Extract the (X, Y) coordinate from the center of the cell holding the provided text.  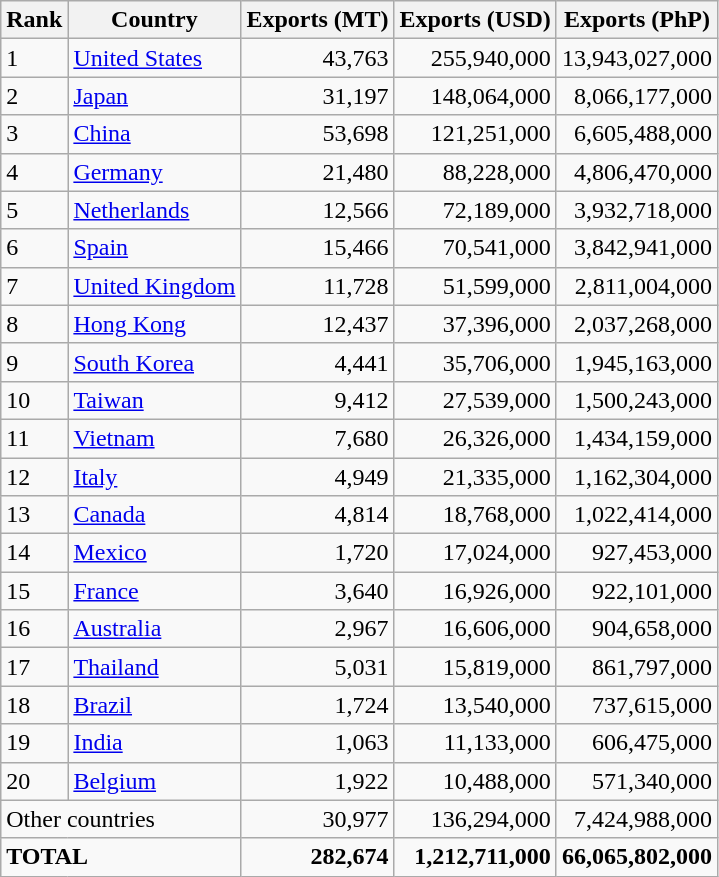
Rank (34, 20)
Hong Kong (154, 324)
3,842,941,000 (636, 248)
255,940,000 (475, 58)
14 (34, 553)
12 (34, 477)
4 (34, 172)
11,133,000 (475, 743)
15,466 (318, 248)
5 (34, 210)
6 (34, 248)
70,541,000 (475, 248)
Exports (MT) (318, 20)
Taiwan (154, 400)
37,396,000 (475, 324)
8 (34, 324)
1,434,159,000 (636, 438)
2 (34, 96)
1,945,163,000 (636, 362)
27,539,000 (475, 400)
Vietnam (154, 438)
2,811,004,000 (636, 286)
72,189,000 (475, 210)
Mexico (154, 553)
16,926,000 (475, 591)
Country (154, 20)
Thailand (154, 667)
11,728 (318, 286)
6,605,488,000 (636, 134)
904,658,000 (636, 629)
1 (34, 58)
Australia (154, 629)
1,922 (318, 781)
21,335,000 (475, 477)
Exports (USD) (475, 20)
606,475,000 (636, 743)
13,943,027,000 (636, 58)
1,063 (318, 743)
88,228,000 (475, 172)
10 (34, 400)
35,706,000 (475, 362)
30,977 (318, 819)
4,806,470,000 (636, 172)
7 (34, 286)
737,615,000 (636, 705)
31,197 (318, 96)
Germany (154, 172)
10,488,000 (475, 781)
3,640 (318, 591)
3 (34, 134)
4,814 (318, 515)
17,024,000 (475, 553)
16,606,000 (475, 629)
17 (34, 667)
Japan (154, 96)
United States (154, 58)
2,967 (318, 629)
Italy (154, 477)
4,441 (318, 362)
Spain (154, 248)
21,480 (318, 172)
China (154, 134)
20 (34, 781)
France (154, 591)
Exports (PhP) (636, 20)
12,566 (318, 210)
66,065,802,000 (636, 857)
India (154, 743)
15,819,000 (475, 667)
1,162,304,000 (636, 477)
571,340,000 (636, 781)
1,500,243,000 (636, 400)
9 (34, 362)
26,326,000 (475, 438)
861,797,000 (636, 667)
53,698 (318, 134)
Netherlands (154, 210)
51,599,000 (475, 286)
Other countries (121, 819)
South Korea (154, 362)
Belgium (154, 781)
927,453,000 (636, 553)
13,540,000 (475, 705)
9,412 (318, 400)
282,674 (318, 857)
1,720 (318, 553)
922,101,000 (636, 591)
136,294,000 (475, 819)
7,424,988,000 (636, 819)
1,022,414,000 (636, 515)
Brazil (154, 705)
12,437 (318, 324)
18,768,000 (475, 515)
16 (34, 629)
TOTAL (121, 857)
3,932,718,000 (636, 210)
11 (34, 438)
Canada (154, 515)
2,037,268,000 (636, 324)
United Kingdom (154, 286)
5,031 (318, 667)
19 (34, 743)
1,724 (318, 705)
8,066,177,000 (636, 96)
18 (34, 705)
43,763 (318, 58)
148,064,000 (475, 96)
7,680 (318, 438)
121,251,000 (475, 134)
4,949 (318, 477)
1,212,711,000 (475, 857)
13 (34, 515)
15 (34, 591)
